Search for the cell housing the specified text and yield its [X, Y] center coordinate. 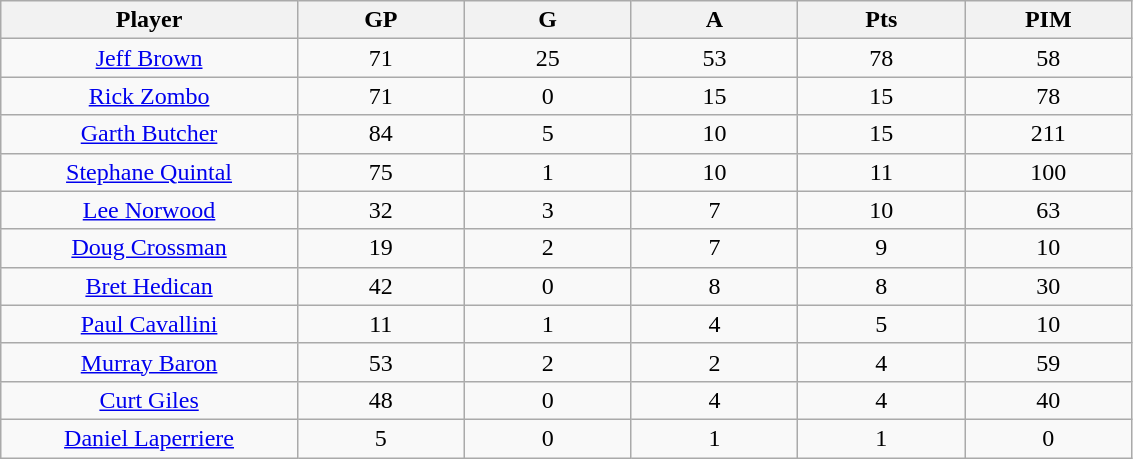
Doug Crossman [150, 248]
Curt Giles [150, 400]
58 [1048, 58]
19 [380, 248]
25 [548, 58]
Daniel Laperriere [150, 438]
Player [150, 20]
59 [1048, 362]
100 [1048, 172]
Garth Butcher [150, 134]
40 [1048, 400]
Paul Cavallini [150, 324]
Rick Zombo [150, 96]
42 [380, 286]
84 [380, 134]
Bret Hedican [150, 286]
48 [380, 400]
Lee Norwood [150, 210]
Stephane Quintal [150, 172]
75 [380, 172]
G [548, 20]
3 [548, 210]
32 [380, 210]
211 [1048, 134]
Jeff Brown [150, 58]
Pts [882, 20]
PIM [1048, 20]
9 [882, 248]
A [714, 20]
30 [1048, 286]
Murray Baron [150, 362]
GP [380, 20]
63 [1048, 210]
